Provide the [X, Y] coordinate of the cell's center where the given text is located.  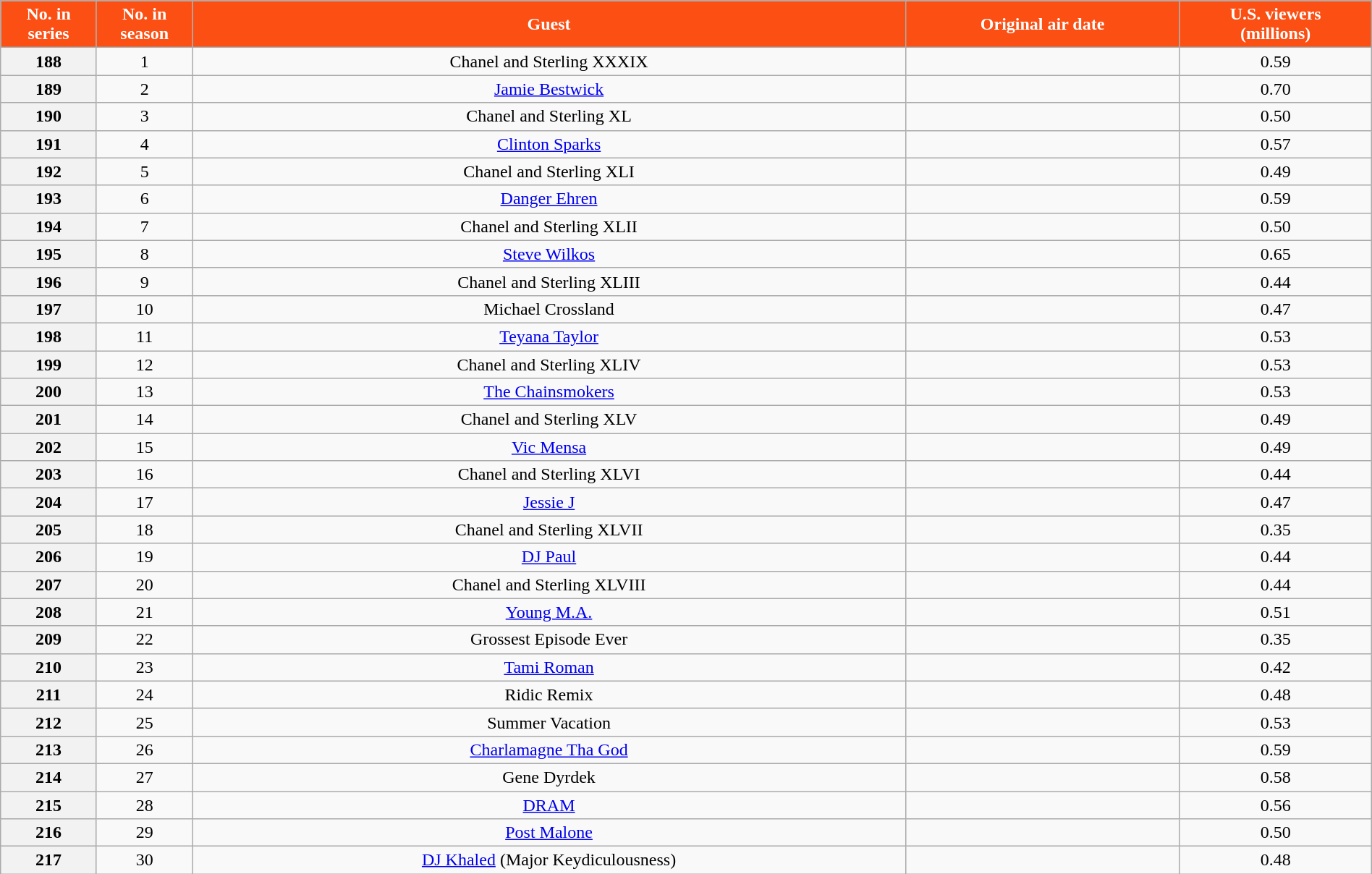
28 [145, 805]
204 [49, 502]
214 [49, 777]
2 [145, 89]
7 [145, 226]
25 [145, 722]
18 [145, 530]
205 [49, 530]
6 [145, 199]
211 [49, 695]
Young M.A. [549, 612]
9 [145, 281]
0.51 [1275, 612]
195 [49, 254]
5 [145, 171]
216 [49, 833]
193 [49, 199]
20 [145, 585]
17 [145, 502]
Chanel and Sterling XLVIII [549, 585]
8 [145, 254]
190 [49, 116]
0.42 [1275, 667]
Grossest Episode Ever [549, 640]
Jamie Bestwick [549, 89]
210 [49, 667]
202 [49, 447]
26 [145, 750]
DRAM [549, 805]
0.56 [1275, 805]
200 [49, 392]
27 [145, 777]
0.65 [1275, 254]
0.58 [1275, 777]
14 [145, 420]
Chanel and Sterling XLVI [549, 475]
21 [145, 612]
191 [49, 144]
3 [145, 116]
23 [145, 667]
188 [49, 61]
203 [49, 475]
Chanel and Sterling XLIV [549, 364]
Original air date [1042, 25]
29 [145, 833]
207 [49, 585]
Summer Vacation [549, 722]
22 [145, 640]
208 [49, 612]
Chanel and Sterling XLV [549, 420]
Chanel and Sterling XLII [549, 226]
213 [49, 750]
215 [49, 805]
16 [145, 475]
Steve Wilkos [549, 254]
194 [49, 226]
No. inseries [49, 25]
10 [145, 309]
199 [49, 364]
24 [145, 695]
19 [145, 557]
Vic Mensa [549, 447]
U.S. viewers(millions) [1275, 25]
201 [49, 420]
15 [145, 447]
Chanel and Sterling XXXIX [549, 61]
209 [49, 640]
Post Malone [549, 833]
Jessie J [549, 502]
DJ Paul [549, 557]
197 [49, 309]
Guest [549, 25]
The Chainsmokers [549, 392]
DJ Khaled (Major Keydiculousness) [549, 860]
0.57 [1275, 144]
Ridic Remix [549, 695]
Danger Ehren [549, 199]
Chanel and Sterling XLVII [549, 530]
212 [49, 722]
1 [145, 61]
11 [145, 336]
Chanel and Sterling XLI [549, 171]
192 [49, 171]
12 [145, 364]
0.70 [1275, 89]
Michael Crossland [549, 309]
Charlamagne Tha God [549, 750]
196 [49, 281]
No. inseason [145, 25]
189 [49, 89]
30 [145, 860]
Gene Dyrdek [549, 777]
Chanel and Sterling XLIII [549, 281]
Chanel and Sterling XL [549, 116]
217 [49, 860]
Clinton Sparks [549, 144]
13 [145, 392]
Teyana Taylor [549, 336]
206 [49, 557]
4 [145, 144]
198 [49, 336]
Tami Roman [549, 667]
